Return (x, y) of the center of cell containing provided text 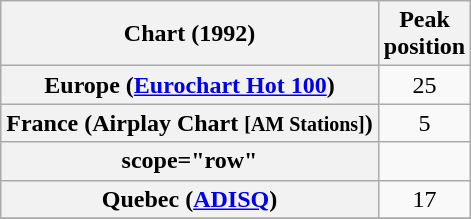
Europe (Eurochart Hot 100) (190, 85)
Quebec (ADISQ) (190, 199)
25 (424, 85)
scope="row" (190, 161)
17 (424, 199)
France (Airplay Chart [AM Stations]) (190, 123)
Chart (1992) (190, 34)
Peakposition (424, 34)
5 (424, 123)
